Capture the cell that displays the provided text and extract its [x, y] central coordinate. 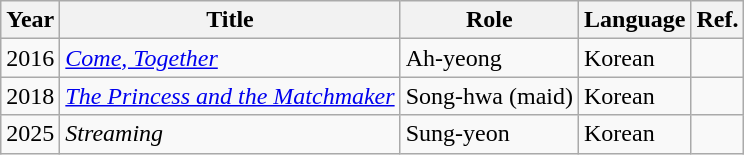
Ah-yeong [489, 58]
2016 [30, 58]
Sung-yeon [489, 134]
Ref. [718, 20]
2025 [30, 134]
Song-hwa (maid) [489, 96]
Role [489, 20]
Title [230, 20]
2018 [30, 96]
Year [30, 20]
The Princess and the Matchmaker [230, 96]
Language [635, 20]
Streaming [230, 134]
Come, Together [230, 58]
